Detect which cell encompasses the target text, then output its [x, y] center coordinate. 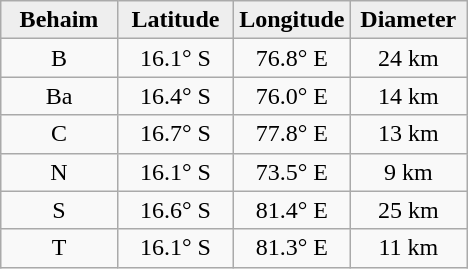
9 km [408, 172]
N [59, 172]
C [59, 134]
73.5° E [292, 172]
76.0° E [292, 96]
11 km [408, 248]
Longitude [292, 20]
16.4° S [175, 96]
77.8° E [292, 134]
16.7° S [175, 134]
81.4° E [292, 210]
Diameter [408, 20]
25 km [408, 210]
B [59, 58]
76.8° E [292, 58]
16.6° S [175, 210]
13 km [408, 134]
14 km [408, 96]
81.3° E [292, 248]
S [59, 210]
Latitude [175, 20]
Behaim [59, 20]
T [59, 248]
Ba [59, 96]
24 km [408, 58]
